Extract the [x, y] coordinate from the center of the cell holding the provided text.  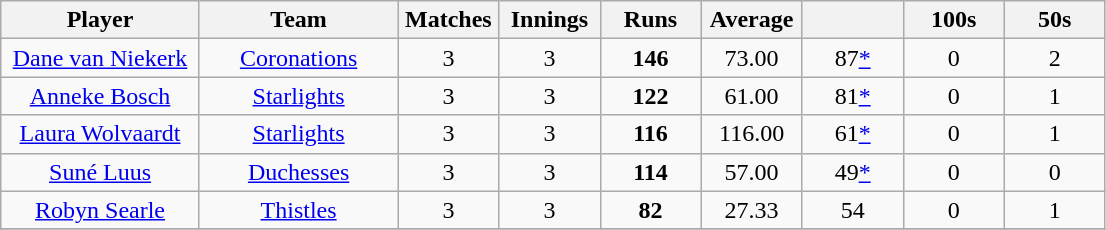
Robyn Searle [100, 210]
49* [852, 172]
146 [650, 58]
2 [1054, 58]
116 [650, 134]
Anneke Bosch [100, 96]
114 [650, 172]
81* [852, 96]
Player [100, 20]
Matches [448, 20]
Team [298, 20]
54 [852, 210]
73.00 [752, 58]
Duchesses [298, 172]
61.00 [752, 96]
Suné Luus [100, 172]
100s [954, 20]
116.00 [752, 134]
Laura Wolvaardt [100, 134]
Runs [650, 20]
122 [650, 96]
57.00 [752, 172]
27.33 [752, 210]
Coronations [298, 58]
Dane van Niekerk [100, 58]
87* [852, 58]
50s [1054, 20]
82 [650, 210]
Innings [550, 20]
Thistles [298, 210]
61* [852, 134]
Average [752, 20]
